Scan for the cell matching the given text and deliver its (X, Y) coordinate at center. 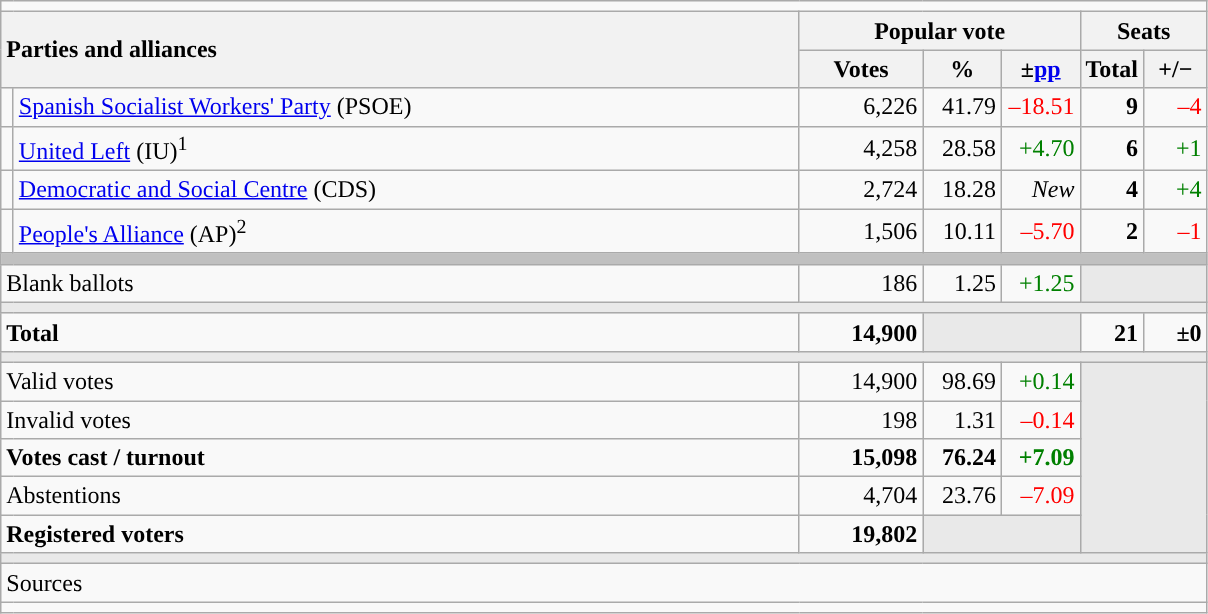
6,226 (861, 107)
186 (861, 283)
1,506 (861, 232)
Popular vote (940, 31)
23.76 (962, 496)
United Left (IU)1 (406, 148)
41.79 (962, 107)
+7.09 (1040, 458)
Blank ballots (400, 283)
Spanish Socialist Workers' Party (PSOE) (406, 107)
2 (1112, 232)
–7.09 (1040, 496)
±0 (1176, 332)
198 (861, 420)
+0.14 (1040, 381)
1.31 (962, 420)
New (1040, 190)
Sources (604, 583)
People's Alliance (AP)2 (406, 232)
Valid votes (400, 381)
+1 (1176, 148)
21 (1112, 332)
Seats (1144, 31)
18.28 (962, 190)
+4.70 (1040, 148)
+/− (1176, 69)
–18.51 (1040, 107)
+4 (1176, 190)
4,258 (861, 148)
10.11 (962, 232)
–5.70 (1040, 232)
Parties and alliances (400, 50)
–4 (1176, 107)
6 (1112, 148)
% (962, 69)
±pp (1040, 69)
4 (1112, 190)
Votes (861, 69)
+1.25 (1040, 283)
15,098 (861, 458)
2,724 (861, 190)
Democratic and Social Centre (CDS) (406, 190)
Votes cast / turnout (400, 458)
9 (1112, 107)
98.69 (962, 381)
Abstentions (400, 496)
Registered voters (400, 534)
28.58 (962, 148)
76.24 (962, 458)
–1 (1176, 232)
4,704 (861, 496)
1.25 (962, 283)
Invalid votes (400, 420)
19,802 (861, 534)
–0.14 (1040, 420)
